Output the [X, Y] coordinate of the center of the cell containing the given text.  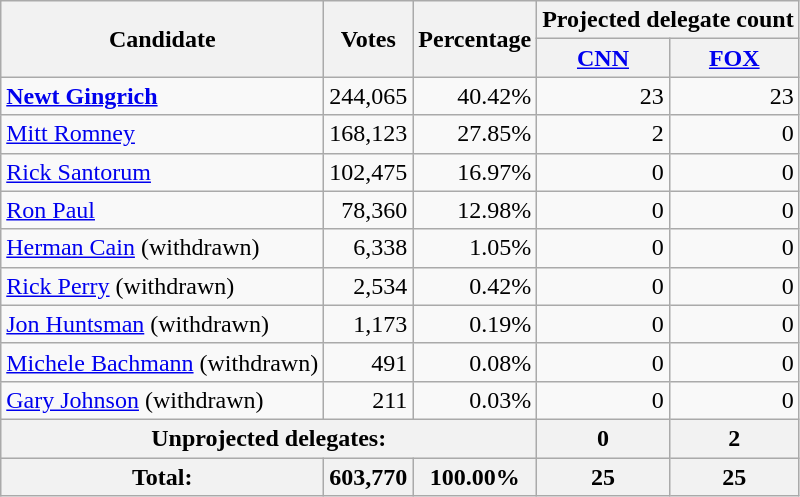
Rick Perry (withdrawn) [162, 286]
Jon Huntsman (withdrawn) [162, 324]
Unprojected delegates: [269, 438]
0.42% [475, 286]
Newt Gingrich [162, 96]
27.85% [475, 134]
Ron Paul [162, 210]
168,123 [368, 134]
16.97% [475, 172]
Percentage [475, 39]
0.08% [475, 362]
102,475 [368, 172]
6,338 [368, 248]
0.19% [475, 324]
12.98% [475, 210]
CNN [604, 58]
Herman Cain (withdrawn) [162, 248]
Projected delegate count [668, 20]
0.03% [475, 400]
603,770 [368, 477]
491 [368, 362]
Michele Bachmann (withdrawn) [162, 362]
Rick Santorum [162, 172]
1.05% [475, 248]
FOX [734, 58]
2,534 [368, 286]
Mitt Romney [162, 134]
Total: [162, 477]
Gary Johnson (withdrawn) [162, 400]
100.00% [475, 477]
211 [368, 400]
40.42% [475, 96]
78,360 [368, 210]
244,065 [368, 96]
Votes [368, 39]
Candidate [162, 39]
1,173 [368, 324]
